Output the [x, y] coordinate of the center of the cell containing the given text.  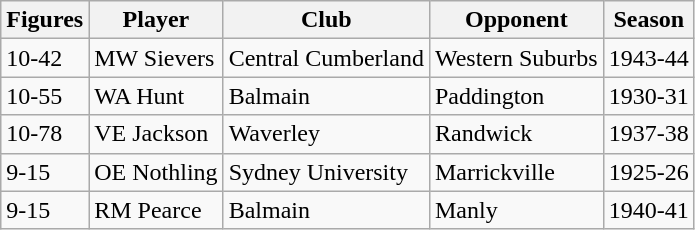
Paddington [516, 96]
1937-38 [648, 134]
10-42 [45, 58]
1940-41 [648, 210]
10-78 [45, 134]
WA Hunt [156, 96]
Club [326, 20]
VE Jackson [156, 134]
Western Suburbs [516, 58]
Randwick [516, 134]
Sydney University [326, 172]
RM Pearce [156, 210]
MW Sievers [156, 58]
OE Nothling [156, 172]
Opponent [516, 20]
10-55 [45, 96]
1925-26 [648, 172]
Season [648, 20]
1943-44 [648, 58]
Central Cumberland [326, 58]
Figures [45, 20]
Marrickville [516, 172]
1930-31 [648, 96]
Manly [516, 210]
Player [156, 20]
Waverley [326, 134]
